Determine the (x, y) coordinate at the center of the cell enclosing the given text.  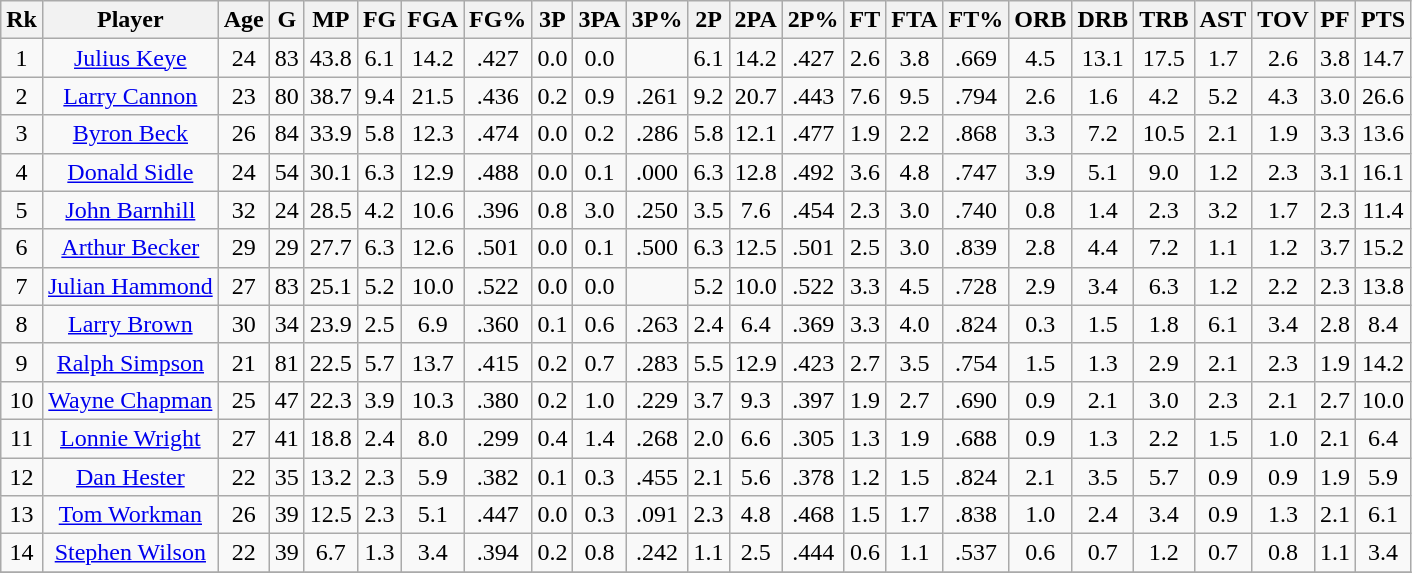
.740 (976, 210)
.305 (813, 438)
30 (244, 324)
.436 (498, 96)
FT% (976, 20)
17.5 (1164, 58)
9 (22, 362)
21.5 (433, 96)
10 (22, 400)
23.9 (330, 324)
6.9 (433, 324)
13.8 (1382, 286)
0.4 (552, 438)
10.6 (433, 210)
.492 (813, 172)
.447 (498, 515)
11 (22, 438)
3PA (600, 20)
.500 (657, 248)
.091 (657, 515)
3.1 (1334, 172)
.415 (498, 362)
43.8 (330, 58)
13.1 (1103, 58)
81 (286, 362)
.283 (657, 362)
9.2 (708, 96)
20.7 (756, 96)
.394 (498, 553)
23 (244, 96)
PF (1334, 20)
33.9 (330, 134)
.838 (976, 515)
12.6 (433, 248)
Donald Sidle (130, 172)
47 (286, 400)
.250 (657, 210)
11.4 (1382, 210)
34 (286, 324)
.747 (976, 172)
MP (330, 20)
FGA (433, 20)
84 (286, 134)
.488 (498, 172)
.397 (813, 400)
41 (286, 438)
26.6 (1382, 96)
1 (22, 58)
FG% (498, 20)
.382 (498, 477)
.396 (498, 210)
2.0 (708, 438)
.868 (976, 134)
9.4 (379, 96)
3 (22, 134)
.263 (657, 324)
4.3 (1284, 96)
.299 (498, 438)
35 (286, 477)
6.7 (330, 553)
3P% (657, 20)
22.3 (330, 400)
38.7 (330, 96)
Player (130, 20)
54 (286, 172)
30.1 (330, 172)
.000 (657, 172)
.443 (813, 96)
8.4 (1382, 324)
2PA (756, 20)
.444 (813, 553)
PTS (1382, 20)
2 (22, 96)
.229 (657, 400)
Ralph Simpson (130, 362)
8.0 (433, 438)
9.3 (756, 400)
15.2 (1382, 248)
12.1 (756, 134)
1.8 (1164, 324)
12.8 (756, 172)
7 (22, 286)
Larry Cannon (130, 96)
FT (865, 20)
6.6 (756, 438)
TOV (1284, 20)
DRB (1103, 20)
13.6 (1382, 134)
ORB (1040, 20)
21 (244, 362)
.669 (976, 58)
.268 (657, 438)
Julius Keye (130, 58)
13.2 (330, 477)
Dan Hester (130, 477)
Wayne Chapman (130, 400)
.690 (976, 400)
Julian Hammond (130, 286)
TRB (1164, 20)
2P (708, 20)
Lonnie Wright (130, 438)
.242 (657, 553)
.474 (498, 134)
18.8 (330, 438)
14.7 (1382, 58)
80 (286, 96)
.380 (498, 400)
5 (22, 210)
14 (22, 553)
.286 (657, 134)
.754 (976, 362)
27.7 (330, 248)
9.0 (1164, 172)
.477 (813, 134)
4.0 (914, 324)
FTA (914, 20)
25 (244, 400)
3.6 (865, 172)
.688 (976, 438)
13 (22, 515)
.423 (813, 362)
25.1 (330, 286)
8 (22, 324)
.378 (813, 477)
.537 (976, 553)
.369 (813, 324)
3.2 (1223, 210)
John Barnhill (130, 210)
10.5 (1164, 134)
Rk (22, 20)
9.5 (914, 96)
3P (552, 20)
Larry Brown (130, 324)
5.6 (756, 477)
6 (22, 248)
1.6 (1103, 96)
10.3 (433, 400)
2P% (813, 20)
.455 (657, 477)
28.5 (330, 210)
.454 (813, 210)
Stephen Wilson (130, 553)
.360 (498, 324)
FG (379, 20)
4 (22, 172)
12.3 (433, 134)
Arthur Becker (130, 248)
.794 (976, 96)
5.5 (708, 362)
AST (1223, 20)
12 (22, 477)
.839 (976, 248)
G (286, 20)
.261 (657, 96)
.728 (976, 286)
Tom Workman (130, 515)
4.4 (1103, 248)
13.7 (433, 362)
16.1 (1382, 172)
22.5 (330, 362)
32 (244, 210)
Byron Beck (130, 134)
Age (244, 20)
.468 (813, 515)
